Output the [x, y] coordinate of the center of the cell containing the given text.  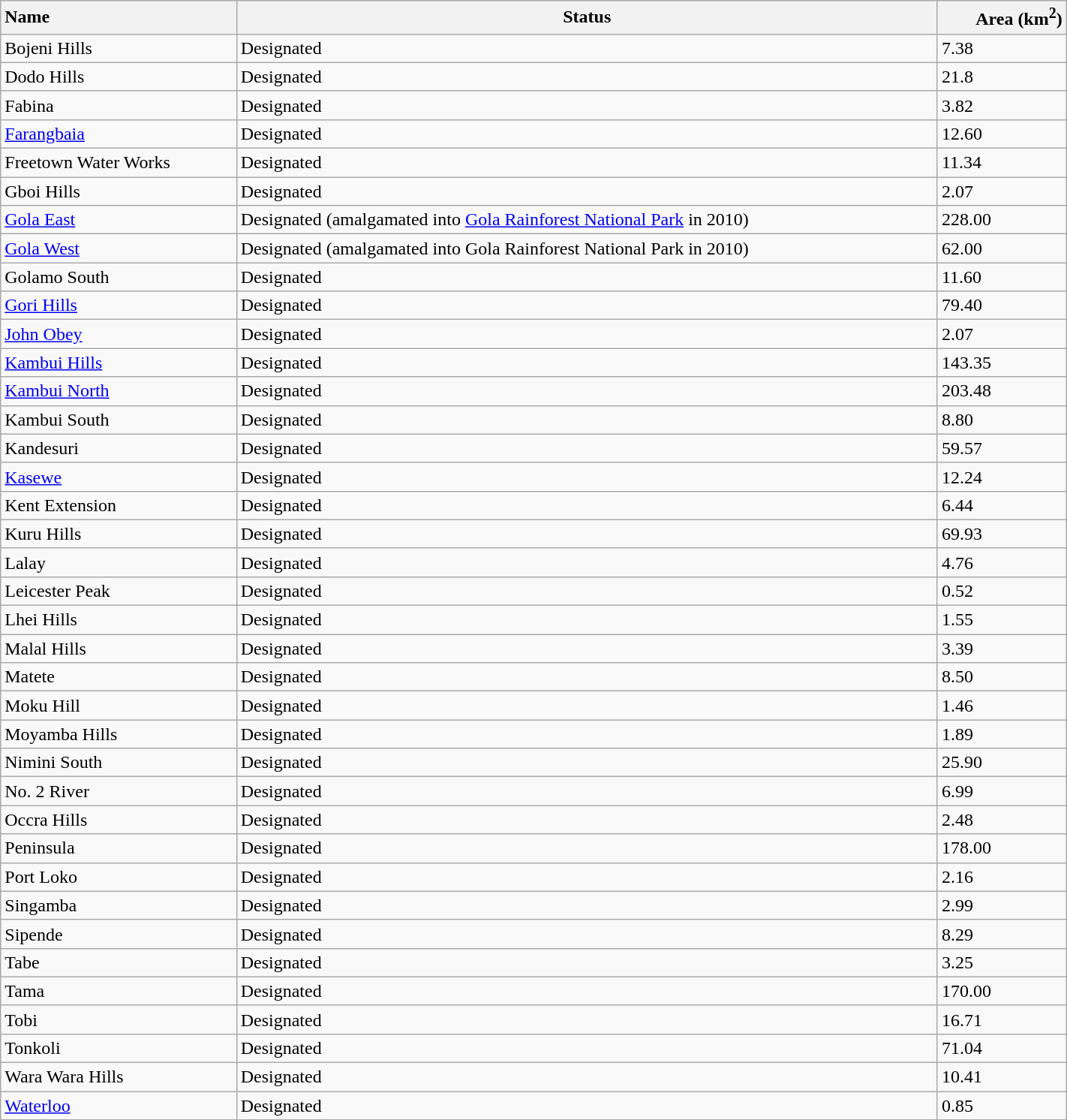
228.00 [1002, 220]
6.44 [1002, 505]
Lalay [119, 562]
2.48 [1002, 820]
12.24 [1002, 477]
11.60 [1002, 277]
Fabina [119, 105]
Dodo Hills [119, 77]
Bojeni Hills [119, 48]
Farangbaia [119, 134]
10.41 [1002, 1077]
16.71 [1002, 1019]
1.46 [1002, 706]
0.85 [1002, 1106]
Singamba [119, 905]
Kent Extension [119, 505]
Kambui South [119, 420]
Leicester Peak [119, 591]
Status [587, 18]
11.34 [1002, 163]
Port Loko [119, 877]
Gola West [119, 248]
8.50 [1002, 677]
12.60 [1002, 134]
Kasewe [119, 477]
71.04 [1002, 1048]
Peninsula [119, 848]
4.76 [1002, 562]
143.35 [1002, 363]
Wara Wara Hills [119, 1077]
Tobi [119, 1019]
John Obey [119, 334]
Lhei Hills [119, 620]
Golamo South [119, 277]
25.90 [1002, 763]
0.52 [1002, 591]
6.99 [1002, 791]
1.89 [1002, 734]
Tabe [119, 962]
Kambui North [119, 391]
Gola East [119, 220]
Kandesuri [119, 448]
62.00 [1002, 248]
178.00 [1002, 848]
3.25 [1002, 962]
Gori Hills [119, 306]
2.16 [1002, 877]
8.80 [1002, 420]
3.82 [1002, 105]
59.57 [1002, 448]
Tonkoli [119, 1048]
Name [119, 18]
79.40 [1002, 306]
Tama [119, 991]
69.93 [1002, 534]
Moku Hill [119, 706]
Moyamba Hills [119, 734]
Kambui Hills [119, 363]
Waterloo [119, 1106]
Malal Hills [119, 649]
3.39 [1002, 649]
Sipende [119, 934]
Gboi Hills [119, 191]
7.38 [1002, 48]
170.00 [1002, 991]
Area (km2) [1002, 18]
1.55 [1002, 620]
8.29 [1002, 934]
21.8 [1002, 77]
Nimini South [119, 763]
203.48 [1002, 391]
Kuru Hills [119, 534]
Occra Hills [119, 820]
No. 2 River [119, 791]
2.99 [1002, 905]
Matete [119, 677]
Freetown Water Works [119, 163]
